Return [X, Y] of the center of cell containing provided text 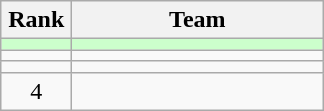
Team [198, 20]
Rank [36, 20]
4 [36, 91]
